Pinpoint the cell where the given text exists, returning its [X, Y] midpoint coordinate. 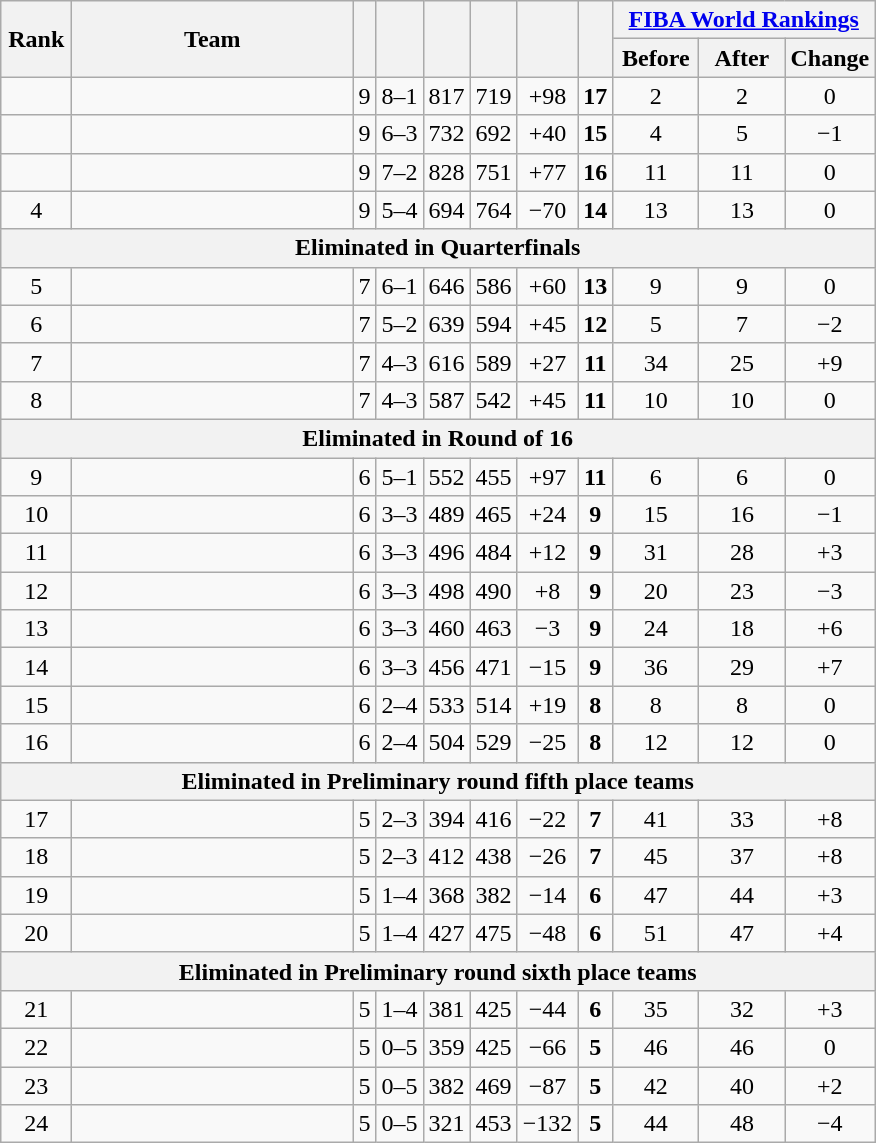
Team [212, 39]
+97 [548, 477]
+4 [830, 933]
504 [446, 743]
+40 [548, 134]
+12 [548, 553]
828 [446, 172]
42 [656, 1085]
529 [494, 743]
381 [446, 1009]
455 [494, 477]
21 [36, 1009]
692 [494, 134]
463 [494, 629]
+6 [830, 629]
460 [446, 629]
After [742, 58]
6–3 [400, 134]
36 [656, 667]
453 [494, 1124]
Eliminated in Preliminary round sixth place teams [438, 971]
496 [446, 553]
+9 [830, 362]
−70 [548, 210]
587 [446, 400]
Eliminated in Quarterfinals [438, 248]
32 [742, 1009]
469 [494, 1085]
33 [742, 819]
719 [494, 96]
594 [494, 324]
Eliminated in Round of 16 [438, 438]
5–1 [400, 477]
751 [494, 172]
732 [446, 134]
456 [446, 667]
542 [494, 400]
+19 [548, 705]
471 [494, 667]
25 [742, 362]
−14 [548, 895]
475 [494, 933]
−66 [548, 1047]
5–4 [400, 210]
−48 [548, 933]
−22 [548, 819]
35 [656, 1009]
Eliminated in Preliminary round fifth place teams [438, 781]
51 [656, 933]
694 [446, 210]
490 [494, 591]
−44 [548, 1009]
+24 [548, 515]
−15 [548, 667]
−26 [548, 857]
514 [494, 705]
41 [656, 819]
Change [830, 58]
6–1 [400, 286]
484 [494, 553]
−87 [548, 1085]
533 [446, 705]
−4 [830, 1124]
Rank [36, 39]
586 [494, 286]
29 [742, 667]
−2 [830, 324]
−132 [548, 1124]
552 [446, 477]
34 [656, 362]
Before [656, 58]
40 [742, 1085]
48 [742, 1124]
394 [446, 819]
+2 [830, 1085]
+60 [548, 286]
+27 [548, 362]
489 [446, 515]
359 [446, 1047]
498 [446, 591]
−25 [548, 743]
416 [494, 819]
7–2 [400, 172]
FIBA World Rankings [744, 20]
8–1 [400, 96]
368 [446, 895]
764 [494, 210]
37 [742, 857]
+77 [548, 172]
28 [742, 553]
31 [656, 553]
412 [446, 857]
589 [494, 362]
+98 [548, 96]
45 [656, 857]
639 [446, 324]
465 [494, 515]
+7 [830, 667]
5–2 [400, 324]
817 [446, 96]
616 [446, 362]
22 [36, 1047]
427 [446, 933]
321 [446, 1124]
438 [494, 857]
19 [36, 895]
646 [446, 286]
